Find where the given text appears and provide that cell's center as (x, y) coordinate. 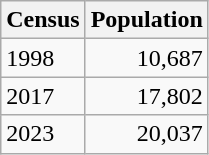
1998 (43, 58)
Population (146, 20)
20,037 (146, 134)
Census (43, 20)
10,687 (146, 58)
2023 (43, 134)
2017 (43, 96)
17,802 (146, 96)
